Search for the cell housing the specified text and yield its (x, y) center coordinate. 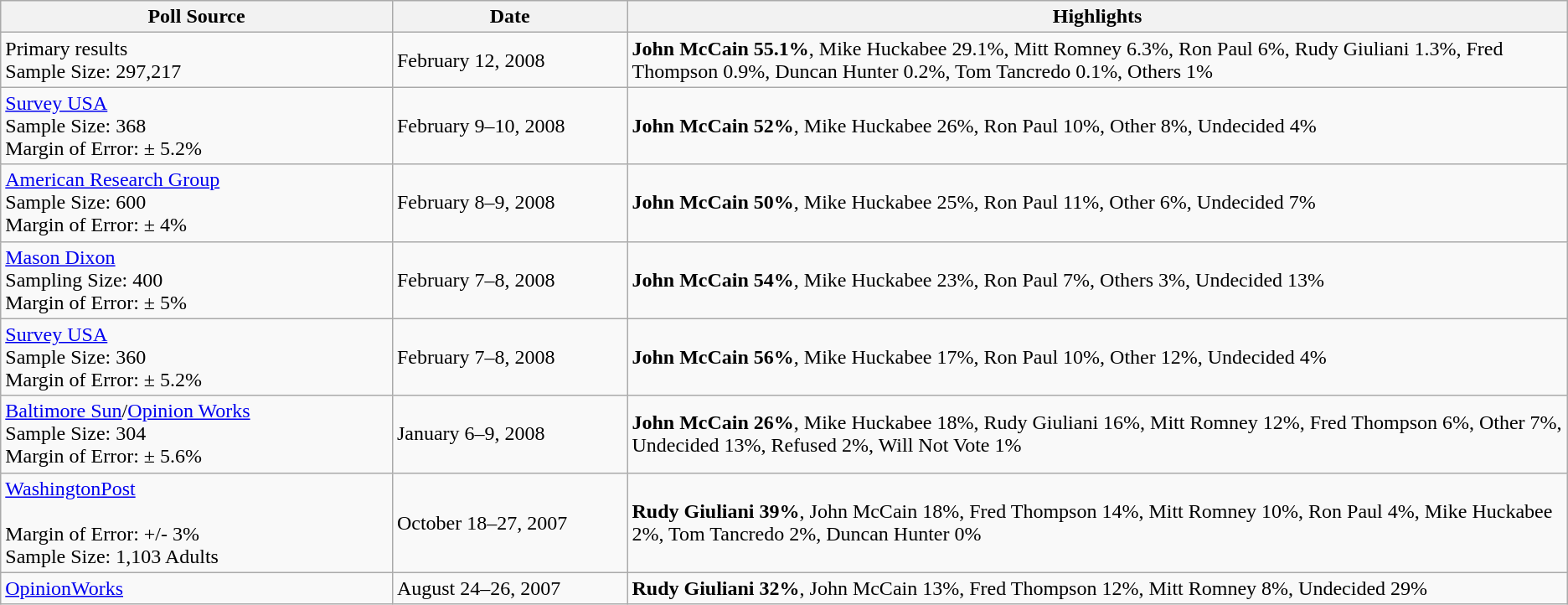
John McCain 54%, Mike Huckabee 23%, Ron Paul 7%, Others 3%, Undecided 13% (1097, 280)
February 9–10, 2008 (509, 126)
OpinionWorks (197, 588)
Primary resultsSample Size: 297,217 (197, 60)
John McCain 52%, Mike Huckabee 26%, Ron Paul 10%, Other 8%, Undecided 4% (1097, 126)
October 18–27, 2007 (509, 523)
Rudy Giuliani 39%, John McCain 18%, Fred Thompson 14%, Mitt Romney 10%, Ron Paul 4%, Mike Huckabee 2%, Tom Tancredo 2%, Duncan Hunter 0% (1097, 523)
August 24–26, 2007 (509, 588)
John McCain 26%, Mike Huckabee 18%, Rudy Giuliani 16%, Mitt Romney 12%, Fred Thompson 6%, Other 7%, Undecided 13%, Refused 2%, Will Not Vote 1% (1097, 434)
Baltimore Sun/Opinion WorksSample Size: 304 Margin of Error: ± 5.6% (197, 434)
Highlights (1097, 17)
Mason DixonSampling Size: 400 Margin of Error: ± 5% (197, 280)
February 12, 2008 (509, 60)
American Research GroupSample Size: 600 Margin of Error: ± 4% (197, 203)
January 6–9, 2008 (509, 434)
February 8–9, 2008 (509, 203)
Poll Source (197, 17)
WashingtonPostMargin of Error: +/- 3% Sample Size: 1,103 Adults (197, 523)
Date (509, 17)
John McCain 50%, Mike Huckabee 25%, Ron Paul 11%, Other 6%, Undecided 7% (1097, 203)
Rudy Giuliani 32%, John McCain 13%, Fred Thompson 12%, Mitt Romney 8%, Undecided 29% (1097, 588)
Survey USASample Size: 360 Margin of Error: ± 5.2% (197, 357)
Survey USASample Size: 368 Margin of Error: ± 5.2% (197, 126)
John McCain 56%, Mike Huckabee 17%, Ron Paul 10%, Other 12%, Undecided 4% (1097, 357)
